Locate the cell with the specified text and output its [X, Y] center coordinate. 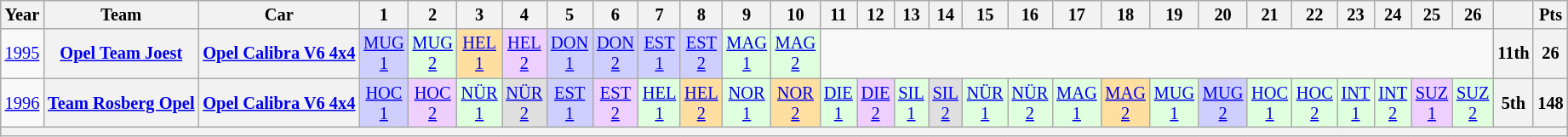
Year [22, 14]
5 [569, 14]
1995 [22, 54]
23 [1356, 14]
20 [1222, 14]
18 [1125, 14]
DON2 [615, 54]
DIE1 [838, 103]
6 [615, 14]
4 [524, 14]
148 [1550, 103]
NOR2 [795, 103]
SIL1 [911, 103]
25 [1432, 14]
Team Rosberg Opel [121, 103]
9 [747, 14]
DIE2 [876, 103]
17 [1076, 14]
15 [986, 14]
3 [480, 14]
16 [1030, 14]
19 [1175, 14]
11 [838, 14]
2 [432, 14]
DON1 [569, 54]
NOR1 [747, 103]
13 [911, 14]
24 [1393, 14]
Opel Team Joest [121, 54]
SUZ2 [1473, 103]
INT2 [1393, 103]
7 [659, 14]
21 [1270, 14]
22 [1314, 14]
SIL2 [946, 103]
Pts [1550, 14]
14 [946, 14]
SUZ1 [1432, 103]
Car [279, 14]
8 [701, 14]
10 [795, 14]
Team [121, 14]
1996 [22, 103]
INT1 [1356, 103]
5th [1514, 103]
12 [876, 14]
1 [383, 14]
11th [1514, 54]
